Find where the given text appears and provide that cell's center as [X, Y] coordinate. 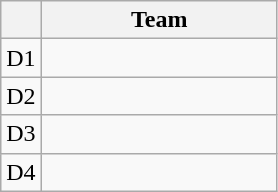
D3 [21, 134]
D4 [21, 172]
Team [159, 20]
D1 [21, 58]
D2 [21, 96]
